Capture the cell that displays the provided text and extract its [x, y] central coordinate. 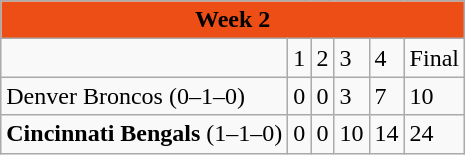
7 [386, 96]
24 [434, 134]
Final [434, 58]
Cincinnati Bengals (1–1–0) [144, 134]
Week 2 [233, 20]
Denver Broncos (0–1–0) [144, 96]
14 [386, 134]
2 [322, 58]
4 [386, 58]
1 [300, 58]
